Capture the cell that displays the provided text and extract its [x, y] central coordinate. 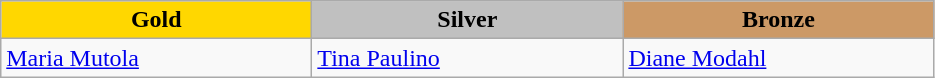
Diane Modahl [778, 58]
Tina Paulino [468, 58]
Maria Mutola [156, 58]
Gold [156, 20]
Bronze [778, 20]
Silver [468, 20]
